Search for the cell housing the specified text and yield its [X, Y] center coordinate. 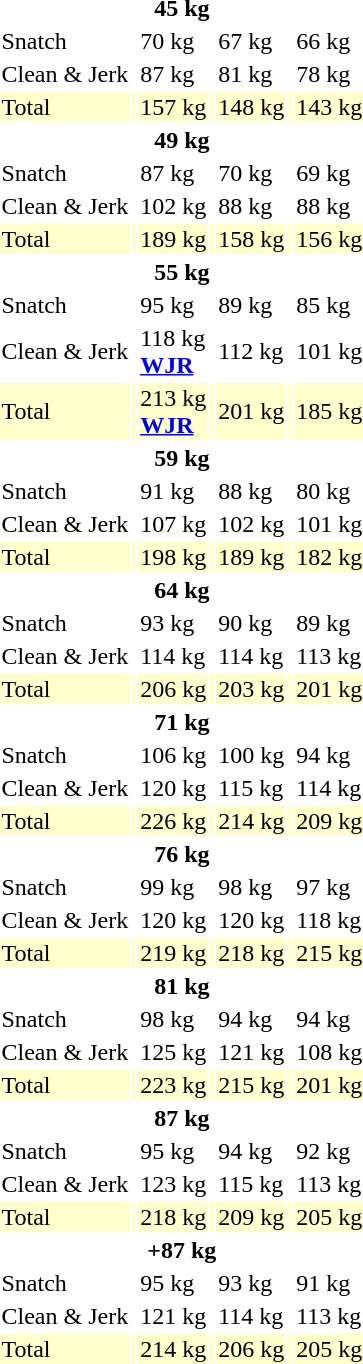
89 kg [252, 305]
90 kg [252, 623]
203 kg [252, 689]
91 kg [174, 491]
67 kg [252, 41]
201 kg [252, 412]
125 kg [174, 1052]
118 kgWJR [174, 352]
107 kg [174, 524]
198 kg [174, 557]
112 kg [252, 352]
106 kg [174, 755]
99 kg [174, 887]
123 kg [174, 1184]
213 kgWJR [174, 412]
148 kg [252, 107]
215 kg [252, 1085]
158 kg [252, 239]
157 kg [174, 107]
100 kg [252, 755]
219 kg [174, 953]
223 kg [174, 1085]
226 kg [174, 821]
209 kg [252, 1217]
81 kg [252, 74]
